Find where the given text appears and provide that cell's center as (X, Y) coordinate. 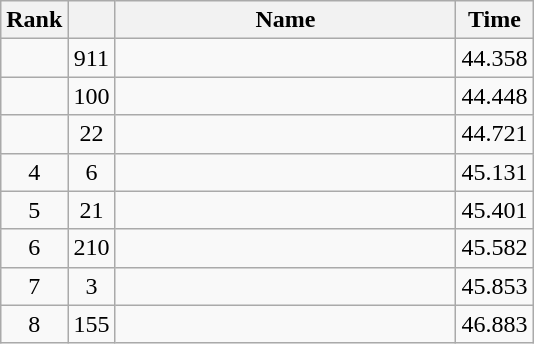
44.721 (494, 134)
100 (92, 96)
45.853 (494, 286)
5 (34, 210)
8 (34, 324)
22 (92, 134)
44.358 (494, 58)
4 (34, 172)
Name (286, 20)
7 (34, 286)
44.448 (494, 96)
45.582 (494, 248)
Rank (34, 20)
3 (92, 286)
911 (92, 58)
45.401 (494, 210)
210 (92, 248)
155 (92, 324)
46.883 (494, 324)
45.131 (494, 172)
Time (494, 20)
21 (92, 210)
